Detect which cell encompasses the target text, then output its (X, Y) center coordinate. 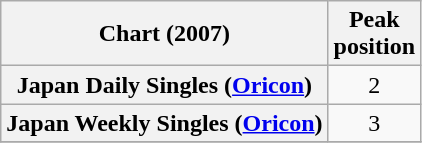
Japan Weekly Singles (Oricon) (164, 123)
Peakposition (374, 34)
Japan Daily Singles (Oricon) (164, 85)
2 (374, 85)
3 (374, 123)
Chart (2007) (164, 34)
